Determine the (X, Y) coordinate at the center of the cell enclosing the given text.  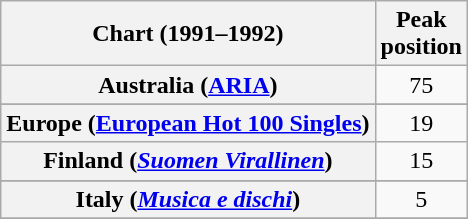
5 (421, 199)
15 (421, 161)
Peakposition (421, 34)
Europe (European Hot 100 Singles) (188, 123)
Italy (Musica e dischi) (188, 199)
75 (421, 85)
Australia (ARIA) (188, 85)
19 (421, 123)
Chart (1991–1992) (188, 34)
Finland (Suomen Virallinen) (188, 161)
